Determine the (X, Y) coordinate at the center of the cell enclosing the given text.  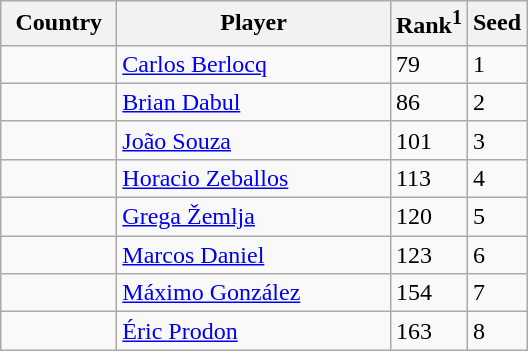
101 (428, 140)
123 (428, 255)
8 (496, 331)
Player (254, 24)
Horacio Zeballos (254, 178)
Grega Žemlja (254, 217)
Éric Prodon (254, 331)
2 (496, 102)
4 (496, 178)
Rank1 (428, 24)
3 (496, 140)
Country (59, 24)
Seed (496, 24)
Brian Dabul (254, 102)
79 (428, 64)
Marcos Daniel (254, 255)
120 (428, 217)
Máximo González (254, 293)
João Souza (254, 140)
86 (428, 102)
1 (496, 64)
154 (428, 293)
163 (428, 331)
6 (496, 255)
7 (496, 293)
113 (428, 178)
5 (496, 217)
Carlos Berlocq (254, 64)
